Capture the cell that displays the provided text and extract its (x, y) central coordinate. 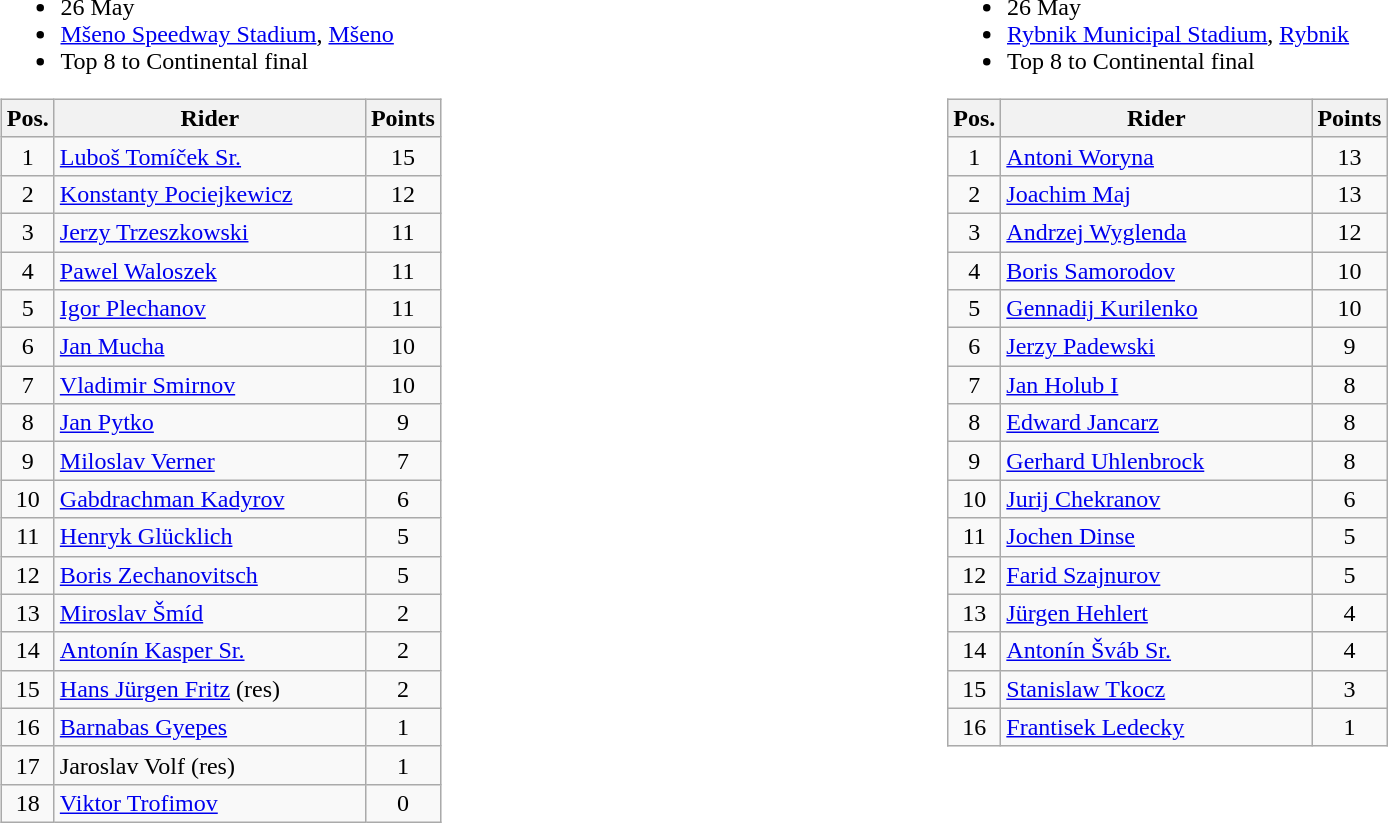
Joachim Maj (1156, 194)
Jan Mucha (210, 347)
Barnabas Gyepes (210, 727)
Hans Jürgen Fritz (res) (210, 689)
18 (28, 803)
Antonín Kasper Sr. (210, 651)
Stanislaw Tkocz (1156, 689)
0 (402, 803)
Jochen Dinse (1156, 537)
Frantisek Ledecky (1156, 727)
Henryk Glücklich (210, 537)
Luboš Tomíček Sr. (210, 156)
Edward Jancarz (1156, 423)
Antoni Woryna (1156, 156)
Andrzej Wyglenda (1156, 232)
Miroslav Šmíd (210, 613)
Jan Pytko (210, 423)
17 (28, 765)
Jerzy Trzeszkowski (210, 232)
Gerhard Uhlenbrock (1156, 461)
Jan Holub I (1156, 385)
Jürgen Hehlert (1156, 613)
Boris Samorodov (1156, 271)
Jerzy Padewski (1156, 347)
Jaroslav Volf (res) (210, 765)
Antonín Šváb Sr. (1156, 651)
Igor Plechanov (210, 309)
Viktor Trofimov (210, 803)
Konstanty Pociejkewicz (210, 194)
Gabdrachman Kadyrov (210, 499)
Jurij Chekranov (1156, 499)
Vladimir Smirnov (210, 385)
Boris Zechanovitsch (210, 575)
Gennadij Kurilenko (1156, 309)
Miloslav Verner (210, 461)
Farid Szajnurov (1156, 575)
Pawel Waloszek (210, 271)
